Determine the (x, y) coordinate at the center of the cell enclosing the given text.  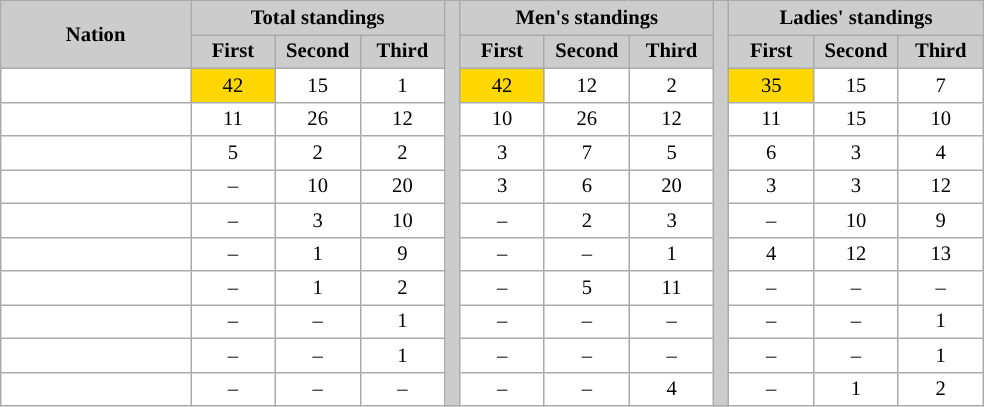
Total standings (317, 17)
Ladies' standings (856, 17)
Nation (96, 34)
35 (772, 85)
13 (940, 254)
Men's standings (587, 17)
